Locate the cell with the specified text and output its (X, Y) center coordinate. 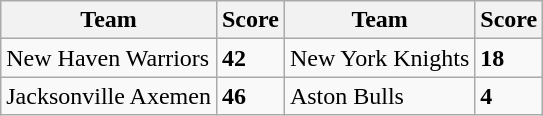
18 (509, 58)
46 (250, 96)
4 (509, 96)
New Haven Warriors (109, 58)
42 (250, 58)
New York Knights (379, 58)
Aston Bulls (379, 96)
Jacksonville Axemen (109, 96)
